Capture the cell that displays the provided text and extract its [x, y] central coordinate. 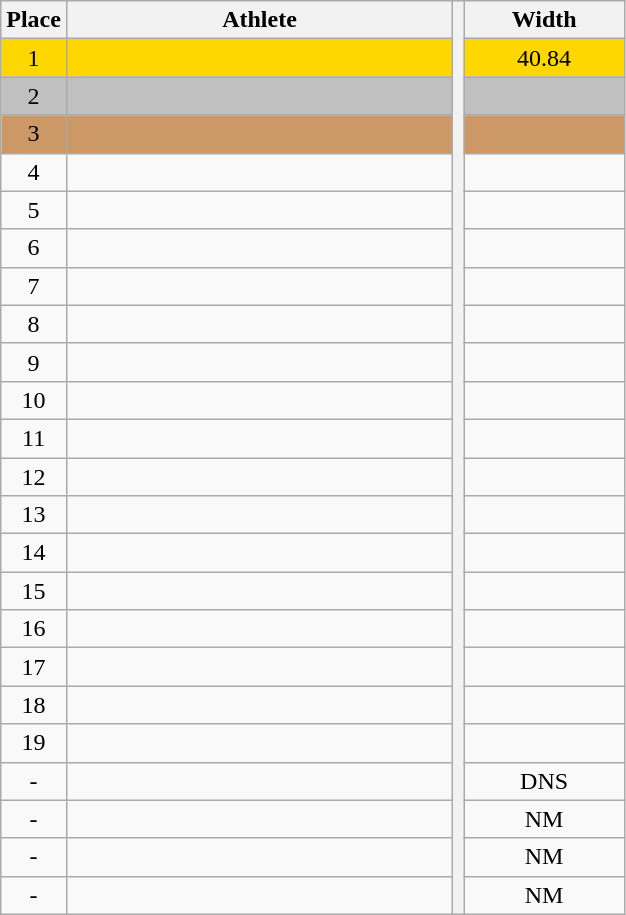
16 [34, 629]
Place [34, 20]
15 [34, 591]
Athlete [259, 20]
DNS [544, 781]
12 [34, 477]
4 [34, 172]
8 [34, 324]
6 [34, 248]
40.84 [544, 58]
11 [34, 438]
1 [34, 58]
13 [34, 515]
17 [34, 667]
3 [34, 134]
19 [34, 743]
2 [34, 96]
7 [34, 286]
14 [34, 553]
10 [34, 400]
18 [34, 705]
5 [34, 210]
9 [34, 362]
Width [544, 20]
